Scan for the cell matching the given text and deliver its [x, y] coordinate at center. 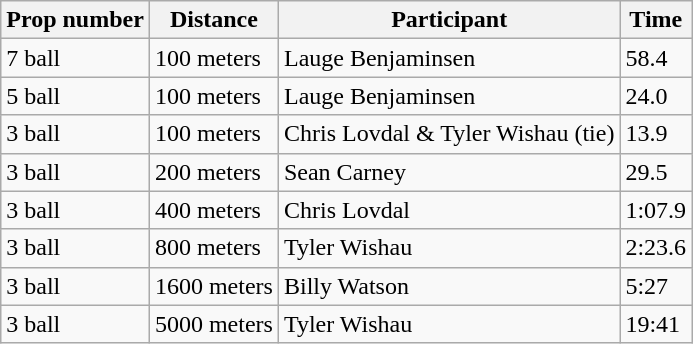
Participant [448, 20]
2:23.6 [656, 248]
Chris Lovdal & Tyler Wishau (tie) [448, 134]
Prop number [76, 20]
Billy Watson [448, 286]
1600 meters [214, 286]
5000 meters [214, 324]
13.9 [656, 134]
29.5 [656, 172]
Distance [214, 20]
Chris Lovdal [448, 210]
Sean Carney [448, 172]
400 meters [214, 210]
7 ball [76, 58]
58.4 [656, 58]
19:41 [656, 324]
5 ball [76, 96]
24.0 [656, 96]
200 meters [214, 172]
800 meters [214, 248]
Time [656, 20]
5:27 [656, 286]
1:07.9 [656, 210]
